Return the (x, y) coordinate for the center point of the cell that contains the specified text.  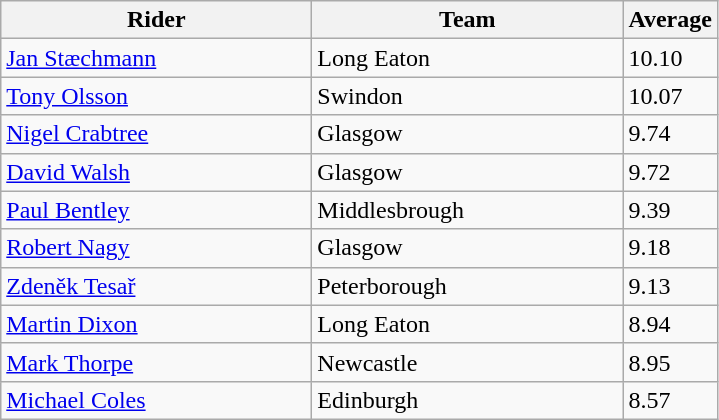
Team (468, 20)
Nigel Crabtree (156, 134)
David Walsh (156, 172)
9.74 (670, 134)
Michael Coles (156, 400)
9.39 (670, 210)
10.10 (670, 58)
8.95 (670, 362)
Average (670, 20)
9.13 (670, 286)
9.18 (670, 248)
Rider (156, 20)
8.57 (670, 400)
Edinburgh (468, 400)
9.72 (670, 172)
8.94 (670, 324)
Zdeněk Tesař (156, 286)
Tony Olsson (156, 96)
Swindon (468, 96)
Mark Thorpe (156, 362)
Paul Bentley (156, 210)
Middlesbrough (468, 210)
Newcastle (468, 362)
10.07 (670, 96)
Robert Nagy (156, 248)
Jan Stæchmann (156, 58)
Peterborough (468, 286)
Martin Dixon (156, 324)
